Extract the (X, Y) coordinate from the center of the cell holding the provided text.  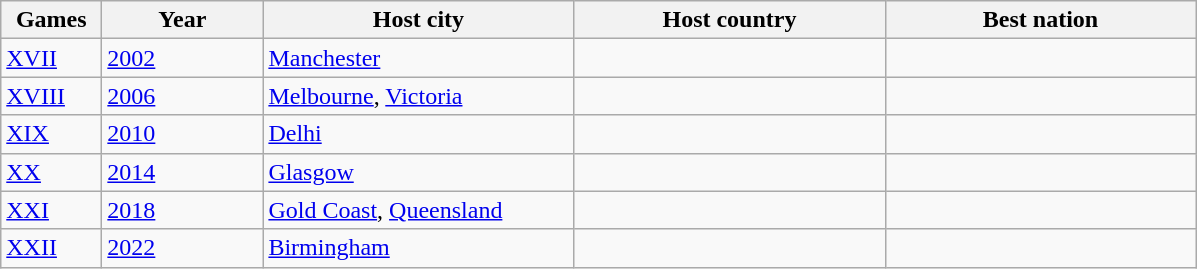
XXI (52, 210)
2018 (182, 210)
Birmingham (418, 248)
XIX (52, 134)
Games (52, 20)
2022 (182, 248)
2006 (182, 96)
Delhi (418, 134)
2002 (182, 58)
2010 (182, 134)
Host country (730, 20)
Glasgow (418, 172)
XX (52, 172)
Year (182, 20)
Gold Coast, Queensland (418, 210)
Melbourne, Victoria (418, 96)
Best nation (1040, 20)
2014 (182, 172)
XXII (52, 248)
XVII (52, 58)
XVIII (52, 96)
Host city (418, 20)
Manchester (418, 58)
